Scan for the cell matching the given text and deliver its [X, Y] coordinate at center. 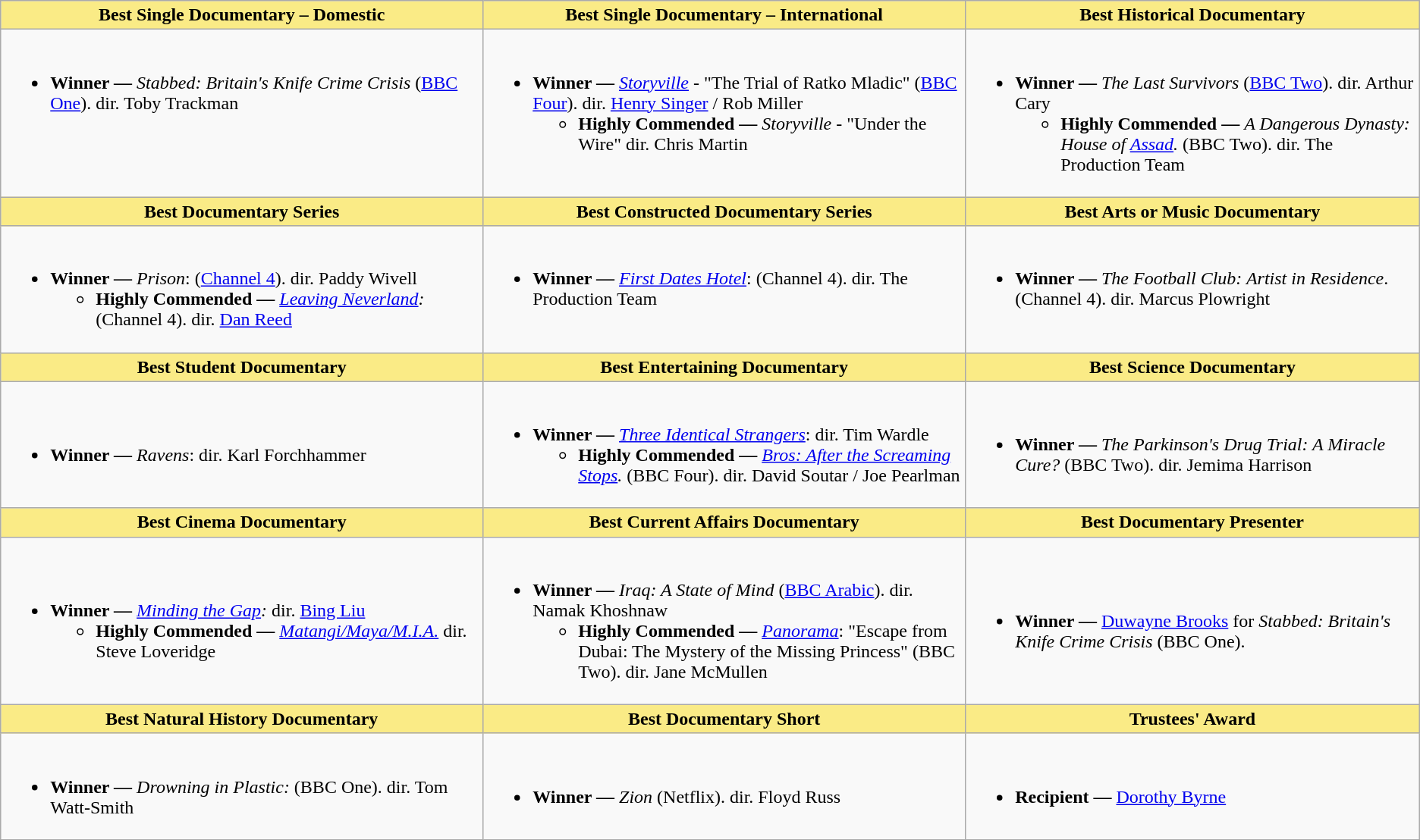
Winner — The Last Survivors (BBC Two). dir. Arthur CaryHighly Commended — A Dangerous Dynasty: House of Assad. (BBC Two). dir. The Production Team [1192, 114]
Best Single Documentary – International [724, 15]
Best Documentary Short [724, 719]
Best Single Documentary – Domestic [242, 15]
Best Natural History Documentary [242, 719]
Best Current Affairs Documentary [724, 522]
Best Entertaining Documentary [724, 367]
Best Documentary Presenter [1192, 522]
Winner — Stabbed: Britain's Knife Crime Crisis (BBC One). dir. Toby Trackman [242, 114]
Winner — Prison: (Channel 4). dir. Paddy WivellHighly Commended — Leaving Neverland: (Channel 4). dir. Dan Reed [242, 290]
Best Science Documentary [1192, 367]
Best Student Documentary [242, 367]
Winner — Three Identical Strangers: dir. Tim WardleHighly Commended — Bros: After the Screaming Stops. (BBC Four). dir. David Soutar / Joe Pearlman [724, 444]
Winner — Minding the Gap: dir. Bing LiuHighly Commended — Matangi/Maya/M.I.A. dir. Steve Loveridge [242, 620]
Best Historical Documentary [1192, 15]
Winner — Ravens: dir. Karl Forchhammer [242, 444]
Recipient — Dorothy Byrne [1192, 786]
Best Documentary Series [242, 212]
Trustees' Award [1192, 719]
Best Cinema Documentary [242, 522]
Winner — Drowning in Plastic: (BBC One). dir. Tom Watt-Smith [242, 786]
Best Constructed Documentary Series [724, 212]
Winner — First Dates Hotel: (Channel 4). dir. The Production Team [724, 290]
Best Arts or Music Documentary [1192, 212]
Winner — Duwayne Brooks for Stabbed: Britain's Knife Crime Crisis (BBC One). [1192, 620]
Winner — Zion (Netflix). dir. Floyd Russ [724, 786]
Winner — The Football Club: Artist in Residence. (Channel 4). dir. Marcus Plowright [1192, 290]
Winner — The Parkinson's Drug Trial: A Miracle Cure? (BBC Two). dir. Jemima Harrison [1192, 444]
